Determine the [x, y] coordinate at the center of the cell enclosing the given text.  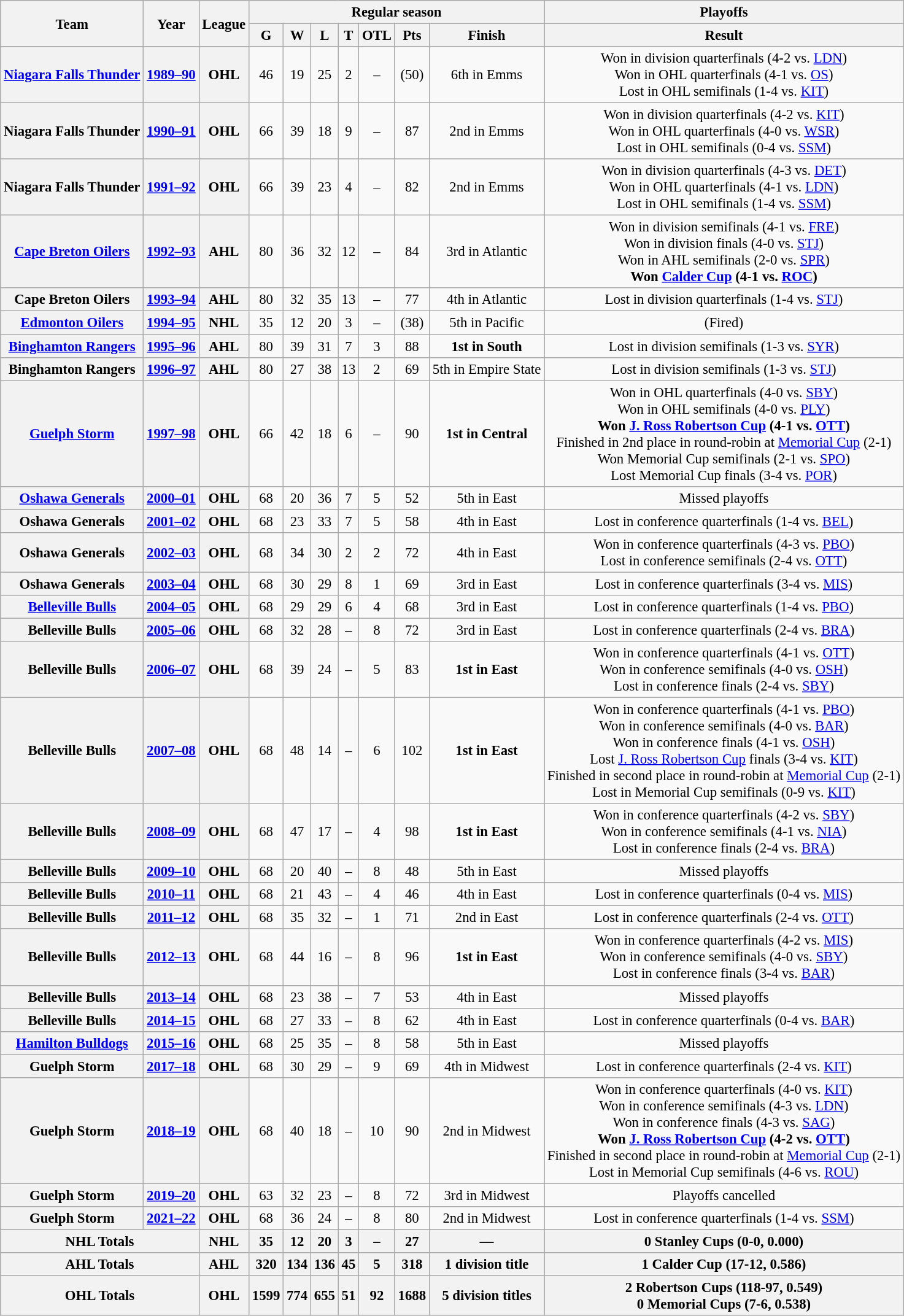
2006–07 [171, 670]
3rd in Midwest [486, 1195]
10 [377, 1131]
Playoffs [724, 12]
2007–08 [171, 751]
G [266, 36]
1996–97 [171, 369]
Finish [486, 36]
3rd in Atlantic [486, 252]
Lost in division quarterfinals (1-4 vs. STJ) [724, 300]
5 division titles [486, 1296]
5th in Empire State [486, 369]
71 [412, 918]
77 [412, 300]
2011–12 [171, 918]
1990–91 [171, 131]
Team [72, 23]
1688 [412, 1296]
774 [297, 1296]
42 [297, 433]
84 [412, 252]
Lost in conference quarterfinals (1-4 vs. SSM) [724, 1218]
Won in division quarterfinals (4-2 vs. LDN) Won in OHL quarterfinals (4-1 vs. OS) Lost in OHL semifinals (1-4 vs. KIT) [724, 75]
83 [412, 670]
4th in Atlantic [486, 300]
Won in conference quarterfinals (4-2 vs. MIS) Won in conference semifinals (4-0 vs. SBY) Lost in conference finals (3-4 vs. BAR) [724, 958]
Lost in division semifinals (1-3 vs. STJ) [724, 369]
W [297, 36]
53 [412, 997]
62 [412, 1020]
14 [324, 751]
(50) [412, 75]
Won in conference quarterfinals (4-2 vs. SBY) Won in conference semifinals (4-1 vs. NIA) Lost in conference finals (2-4 vs. BRA) [724, 832]
45 [349, 1264]
1993–94 [171, 300]
Lost in conference quarterfinals (3-4 vs. MIS) [724, 584]
2008–09 [171, 832]
L [324, 36]
2013–14 [171, 997]
1st in Central [486, 433]
2nd in East [486, 918]
43 [324, 894]
52 [412, 498]
0 Stanley Cups (0-0, 0.000) [724, 1241]
2021–22 [171, 1218]
19 [297, 75]
Result [724, 36]
Won in division semifinals (4-1 vs. FRE) Won in division finals (4-0 vs. STJ) Won in AHL semifinals (2-0 vs. SPR) Won Calder Cup (4-1 vs. ROC) [724, 252]
88 [412, 346]
Lost in conference quarterfinals (0-4 vs. BAR) [724, 1020]
Won in conference quarterfinals (4-3 vs. PBO) Lost in conference semifinals (2-4 vs. OTT) [724, 552]
OTL [377, 36]
League [223, 23]
63 [266, 1195]
(38) [412, 323]
1995–96 [171, 346]
2010–11 [171, 894]
2003–04 [171, 584]
2017–18 [171, 1066]
87 [412, 131]
Lost in conference quarterfinals (2-4 vs. OTT) [724, 918]
92 [377, 1296]
T [349, 36]
2012–13 [171, 958]
Lost in conference quarterfinals (2-4 vs. BRA) [724, 630]
Edmonton Oilers [72, 323]
2000–01 [171, 498]
–– [486, 1241]
2 Robertson Cups (118-97, 0.549) 0 Memorial Cups (7-6, 0.538) [724, 1296]
Lost in conference quarterfinals (2-4 vs. KIT) [724, 1066]
2014–15 [171, 1020]
102 [412, 751]
44 [297, 958]
Lost in conference quarterfinals (1-4 vs. PBO) [724, 607]
2015–16 [171, 1043]
2009–10 [171, 872]
17 [324, 832]
AHL Totals [99, 1264]
134 [297, 1264]
Regular season [396, 12]
2001–02 [171, 521]
1 Calder Cup (17-12, 0.586) [724, 1264]
96 [412, 958]
2002–03 [171, 552]
4th in Midwest [486, 1066]
Year [171, 23]
6th in Emms [486, 75]
2019–20 [171, 1195]
Won in conference quarterfinals (4-1 vs. OTT) Won in conference semifinals (4-0 vs. OSH) Lost in conference finals (2-4 vs. SBY) [724, 670]
Playoffs cancelled [724, 1195]
Lost in division semifinals (1-3 vs. SYR) [724, 346]
2004–05 [171, 607]
1992–93 [171, 252]
Won in division quarterfinals (4-2 vs. KIT) Won in OHL quarterfinals (4-0 vs. WSR) Lost in OHL semifinals (0-4 vs. SSM) [724, 131]
1989–90 [171, 75]
2005–06 [171, 630]
5th in Pacific [486, 323]
1991–92 [171, 187]
Lost in conference quarterfinals (0-4 vs. MIS) [724, 894]
28 [324, 630]
98 [412, 832]
47 [297, 832]
1st in South [486, 346]
1994–95 [171, 323]
Won in division quarterfinals (4-3 vs. DET) Won in OHL quarterfinals (4-1 vs. LDN) Lost in OHL semifinals (1-4 vs. SSM) [724, 187]
320 [266, 1264]
Pts [412, 36]
82 [412, 187]
OHL Totals [99, 1296]
Lost in conference quarterfinals (1-4 vs. BEL) [724, 521]
Hamilton Bulldogs [72, 1043]
655 [324, 1296]
34 [297, 552]
136 [324, 1264]
318 [412, 1264]
1 division title [486, 1264]
21 [297, 894]
NHL Totals [99, 1241]
16 [324, 958]
2018–19 [171, 1131]
(Fired) [724, 323]
51 [349, 1296]
1997–98 [171, 433]
31 [324, 346]
1599 [266, 1296]
